From the cell containing the given text, extract its center point as [x, y] coordinate. 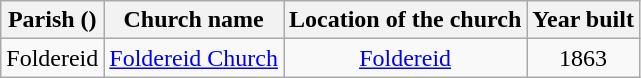
Church name [194, 20]
1863 [584, 58]
Year built [584, 20]
Foldereid Church [194, 58]
Parish () [52, 20]
Location of the church [406, 20]
